For the text-containing cell, return its midpoint in (x, y) coordinate format. 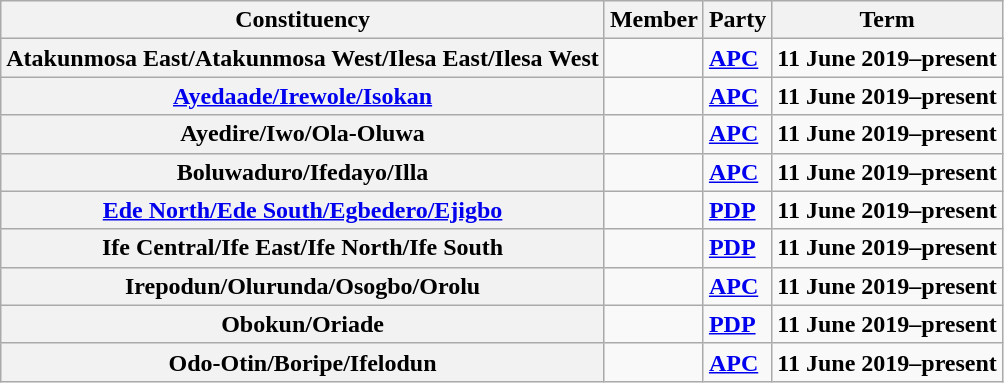
Atakunmosa East/Atakunmosa West/Ilesa East/Ilesa West (303, 58)
Constituency (303, 20)
Irepodun/Olurunda/Osogbo/Orolu (303, 286)
Ayedire/Iwo/Ola-Oluwa (303, 134)
Member (654, 20)
Ife Central/Ife East/Ife North/Ife South (303, 248)
Party (737, 20)
Boluwaduro/Ifedayo/Illa (303, 172)
Term (888, 20)
Odo-Otin/Boripe/Ifelodun (303, 362)
Ayedaade/Irewole/Isokan (303, 96)
Obokun/Oriade (303, 324)
Ede North/Ede South/Egbedero/Ejigbo (303, 210)
